Search for the cell housing the specified text and yield its (x, y) center coordinate. 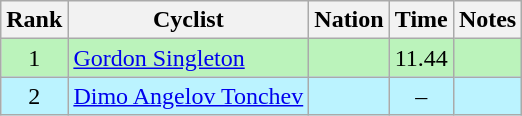
Rank (34, 20)
2 (34, 96)
– (421, 96)
Notes (487, 20)
1 (34, 58)
Cyclist (188, 20)
Gordon Singleton (188, 58)
Nation (349, 20)
Time (421, 20)
Dimo Angelov Tonchev (188, 96)
11.44 (421, 58)
